Return the [X, Y] coordinate for the center point of the cell that contains the specified text.  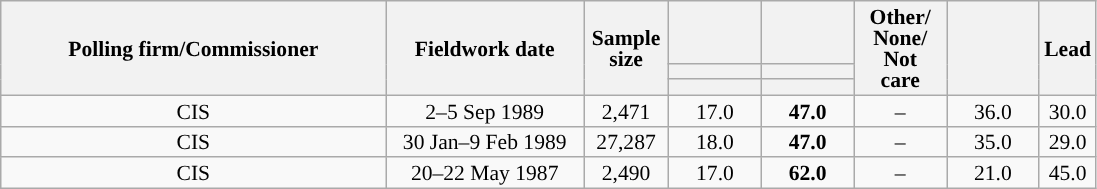
29.0 [1068, 142]
Polling firm/Commissioner [194, 48]
27,287 [626, 142]
35.0 [992, 142]
Fieldwork date [485, 48]
2,471 [626, 110]
Lead [1068, 48]
Other/None/Notcare [900, 48]
62.0 [808, 174]
30.0 [1068, 110]
30 Jan–9 Feb 1989 [485, 142]
36.0 [992, 110]
2–5 Sep 1989 [485, 110]
2,490 [626, 174]
18.0 [716, 142]
45.0 [1068, 174]
21.0 [992, 174]
Sample size [626, 48]
20–22 May 1987 [485, 174]
